Search for the cell housing the specified text and yield its [x, y] center coordinate. 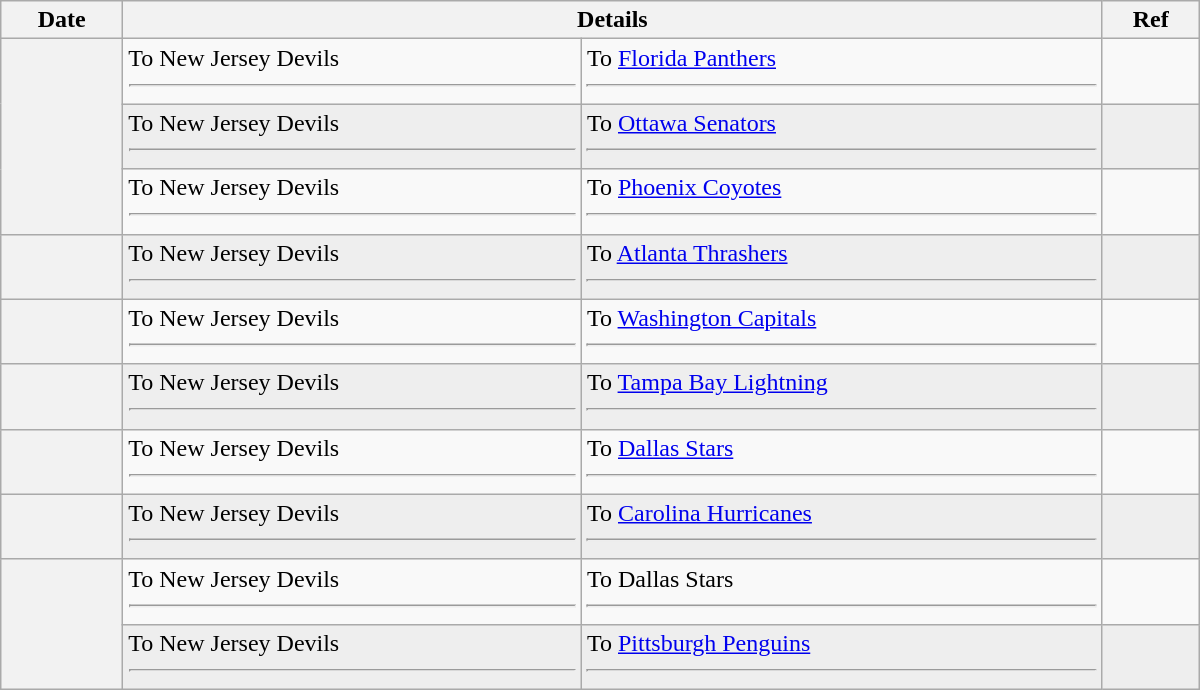
To Carolina Hurricanes [842, 526]
To Pittsburgh Penguins [842, 656]
To Phoenix Coyotes [842, 202]
To Washington Capitals [842, 332]
Date [62, 20]
Ref [1150, 20]
To Atlanta Thrashers [842, 266]
To Ottawa Senators [842, 136]
To Florida Panthers [842, 72]
To Tampa Bay Lightning [842, 396]
Details [612, 20]
